Identify which cell holds the provided text, then report its [X, Y] central coordinate. 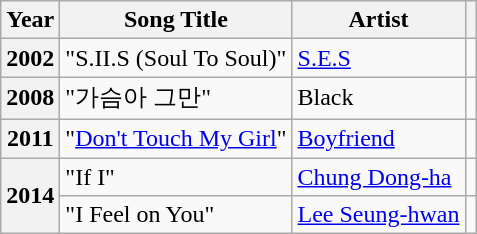
"가슴아 그만" [176, 98]
2011 [30, 138]
Song Title [176, 20]
"I Feel on You" [176, 215]
Black [378, 98]
2002 [30, 58]
"S.II.S (Soul To Soul)" [176, 58]
"Don't Touch My Girl" [176, 138]
Chung Dong-ha [378, 177]
"If I" [176, 177]
Year [30, 20]
2014 [30, 196]
S.E.S [378, 58]
Lee Seung-hwan [378, 215]
Boyfriend [378, 138]
2008 [30, 98]
Artist [378, 20]
